Return (X, Y) of the center of cell containing provided text 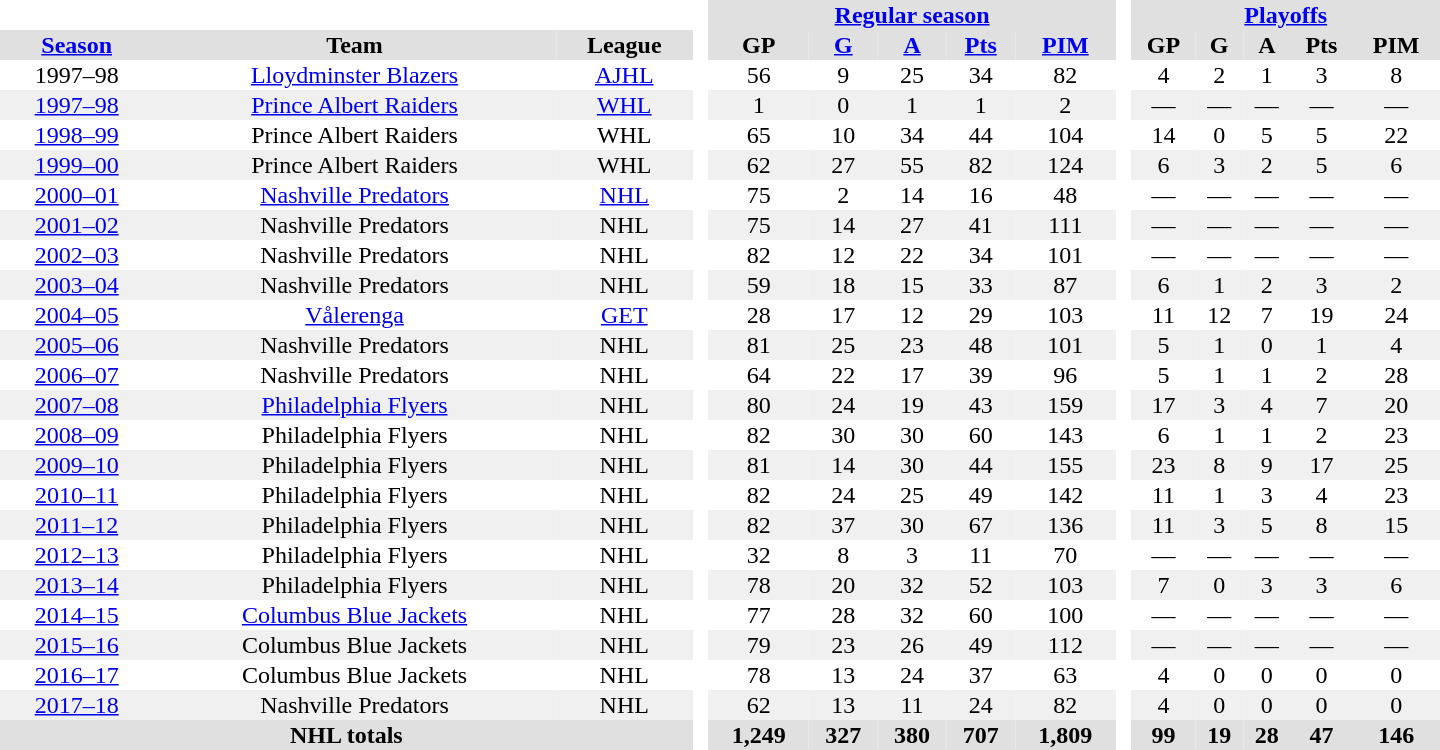
29 (980, 315)
2015–16 (76, 645)
380 (912, 735)
67 (980, 525)
NHL totals (346, 735)
100 (1065, 615)
327 (844, 735)
Lloydminster Blazers (354, 75)
Vålerenga (354, 315)
124 (1065, 165)
10 (844, 135)
77 (759, 615)
99 (1163, 735)
136 (1065, 525)
2001–02 (76, 225)
League (624, 45)
GET (624, 315)
142 (1065, 495)
155 (1065, 465)
65 (759, 135)
707 (980, 735)
63 (1065, 675)
146 (1396, 735)
41 (980, 225)
Regular season (912, 15)
2007–08 (76, 405)
2004–05 (76, 315)
159 (1065, 405)
1998–99 (76, 135)
2014–15 (76, 615)
16 (980, 195)
2006–07 (76, 375)
112 (1065, 645)
2012–13 (76, 555)
70 (1065, 555)
Playoffs (1286, 15)
47 (1322, 735)
2009–10 (76, 465)
87 (1065, 285)
52 (980, 585)
2010–11 (76, 495)
104 (1065, 135)
1,809 (1065, 735)
2003–04 (76, 285)
2000–01 (76, 195)
39 (980, 375)
18 (844, 285)
2005–06 (76, 345)
55 (912, 165)
Team (354, 45)
26 (912, 645)
56 (759, 75)
96 (1065, 375)
111 (1065, 225)
1,249 (759, 735)
64 (759, 375)
2008–09 (76, 435)
80 (759, 405)
2011–12 (76, 525)
2002–03 (76, 255)
2017–18 (76, 705)
143 (1065, 435)
Season (76, 45)
2016–17 (76, 675)
AJHL (624, 75)
1999–00 (76, 165)
2013–14 (76, 585)
59 (759, 285)
79 (759, 645)
33 (980, 285)
43 (980, 405)
